From the cell containing the given text, extract its center point as [X, Y] coordinate. 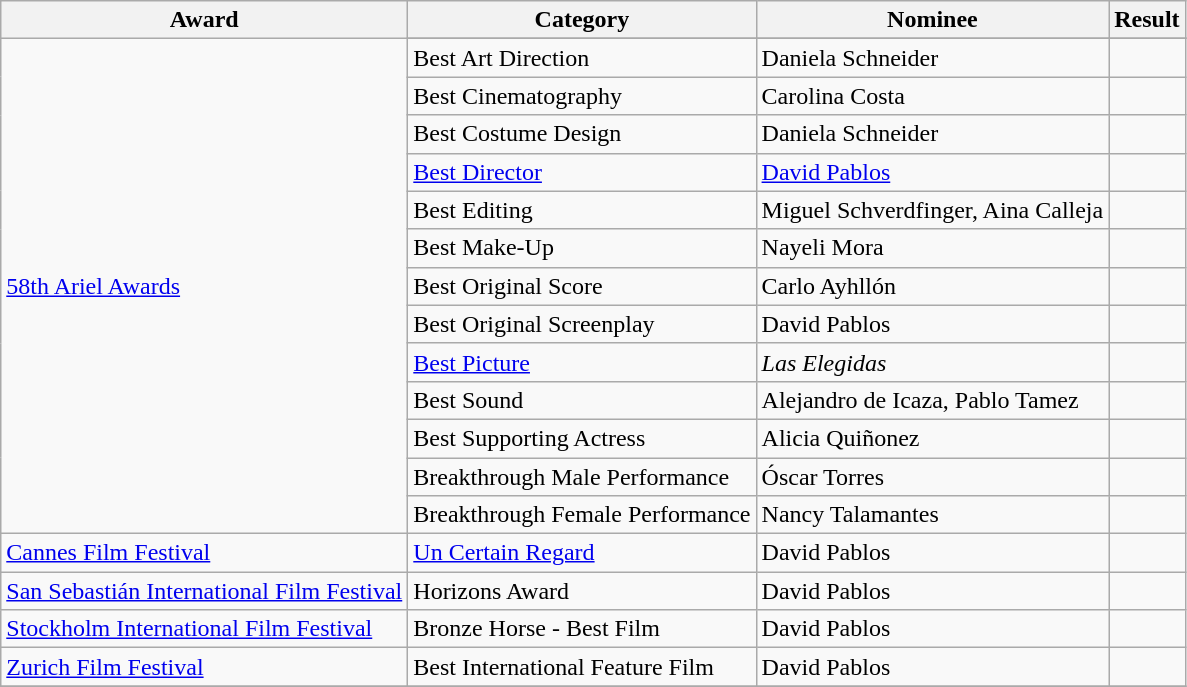
Best Original Score [582, 286]
Alicia Quiñonez [932, 438]
Best Art Direction [582, 58]
Best Make-Up [582, 248]
Óscar Torres [932, 477]
Best Costume Design [582, 134]
Best International Feature Film [582, 667]
Nominee [932, 20]
Horizons Award [582, 591]
Nancy Talamantes [932, 515]
Nayeli Mora [932, 248]
Best Original Screenplay [582, 324]
Alejandro de Icaza, Pablo Tamez [932, 400]
Stockholm International Film Festival [204, 629]
Best Director [582, 172]
San Sebastián International Film Festival [204, 591]
Best Picture [582, 362]
Award [204, 20]
Result [1147, 20]
Cannes Film Festival [204, 553]
Best Supporting Actress [582, 438]
Miguel Schverdfinger, Aina Calleja [932, 210]
Carolina Costa [932, 96]
Category [582, 20]
Best Sound [582, 400]
Best Editing [582, 210]
Zurich Film Festival [204, 667]
Bronze Horse - Best Film [582, 629]
Breakthrough Female Performance [582, 515]
Carlo Ayhllón [932, 286]
Best Cinematography [582, 96]
Breakthrough Male Performance [582, 477]
Un Certain Regard [582, 553]
58th Ariel Awards [204, 286]
Las Elegidas [932, 362]
